Scan for the cell matching the given text and deliver its (X, Y) coordinate at center. 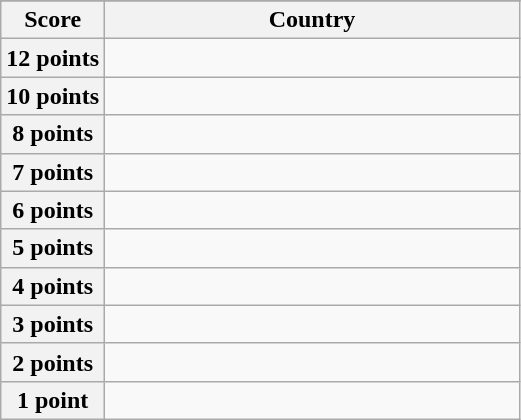
12 points (53, 58)
5 points (53, 248)
6 points (53, 210)
1 point (53, 400)
7 points (53, 172)
2 points (53, 362)
Country (312, 20)
4 points (53, 286)
8 points (53, 134)
10 points (53, 96)
Score (53, 20)
3 points (53, 324)
